Scan for the cell matching the given text and deliver its [x, y] coordinate at center. 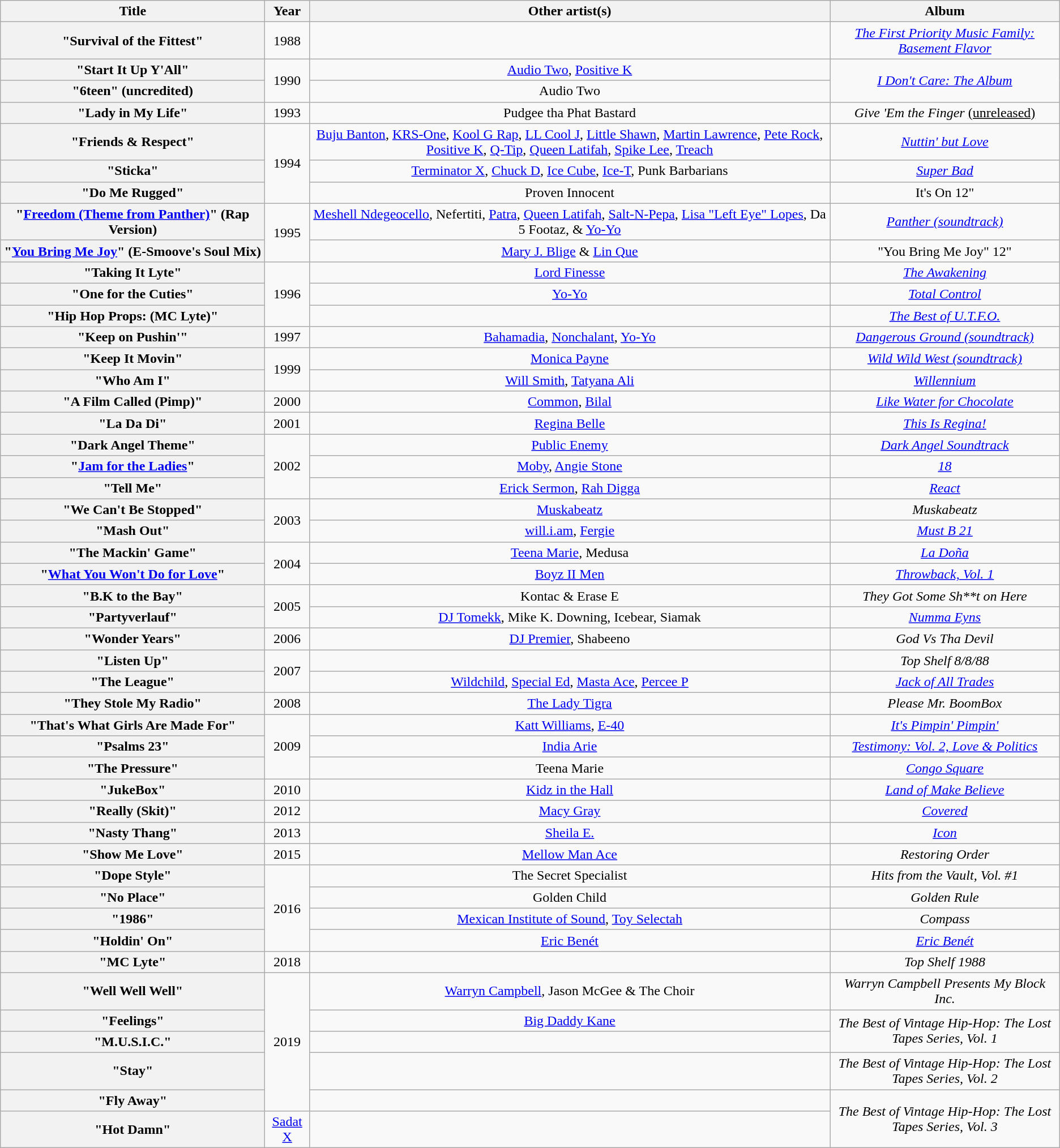
Jack of All Trades [945, 682]
Teena Marie, Medusa [570, 552]
18 [945, 466]
"Taking It Lyte" [132, 272]
"Dope Style" [132, 876]
The First Priority Music Family: Basement Flavor [945, 41]
Katt Williams, E-40 [570, 725]
Mexican Institute of Sound, Toy Selectah [570, 919]
"Do Me Rugged" [132, 192]
"Show Me Love" [132, 854]
Please Mr. BoomBox [945, 704]
"Psalms 23" [132, 747]
Macy Gray [570, 811]
Restoring Order [945, 854]
1997 [288, 337]
"La Da Di" [132, 423]
It's Pimpin' Pimpin' [945, 725]
Sheila E. [570, 833]
"Stay" [132, 1071]
"You Bring Me Joy" 12" [945, 251]
Mary J. Blige & Lin Que [570, 251]
Numma Eyns [945, 617]
Icon [945, 833]
Moby, Angie Stone [570, 466]
"That's What Girls Are Made For" [132, 725]
"You Bring Me Joy" (E-Smoove's Soul Mix) [132, 251]
Common, Bilal [570, 402]
Pudgee tha Phat Bastard [570, 113]
"Start It Up Y'All" [132, 70]
They Got Some Sh**t on Here [945, 596]
The Best of Vintage Hip-Hop: The Lost Tapes Series, Vol. 1 [945, 1031]
DJ Premier, Shabeeno [570, 639]
2003 [288, 520]
Wildchild, Special Ed, Masta Ace, Percee P [570, 682]
Top Shelf 1988 [945, 962]
Year [288, 11]
2016 [288, 908]
"6teen" (uncredited) [132, 91]
"MC Lyte" [132, 962]
1995 [288, 232]
2012 [288, 811]
Panther (soundtrack) [945, 222]
The Lady Tigra [570, 704]
"The Pressure" [132, 768]
2010 [288, 790]
"Listen Up" [132, 661]
Audio Two [570, 91]
1999 [288, 370]
Proven Innocent [570, 192]
1994 [288, 163]
Monica Payne [570, 359]
2015 [288, 854]
"Freedom (Theme from Panther)" (Rap Version) [132, 222]
Throwback, Vol. 1 [945, 574]
"What You Won't Do for Love" [132, 574]
"They Stole My Radio" [132, 704]
"We Can't Be Stopped" [132, 509]
Hits from the Vault, Vol. #1 [945, 876]
"Survival of the Fittest" [132, 41]
India Arie [570, 747]
Golden Child [570, 897]
Testimony: Vol. 2, Love & Politics [945, 747]
Like Water for Chocolate [945, 402]
"B.K to the Bay" [132, 596]
Yo-Yo [570, 294]
Kidz in the Hall [570, 790]
"Keep It Movin" [132, 359]
Public Enemy [570, 445]
2002 [288, 466]
Buju Banton, KRS-One, Kool G Rap, LL Cool J, Little Shawn, Martin Lawrence, Pete Rock, Positive K, Q-Tip, Queen Latifah, Spike Lee, Treach [570, 142]
"Hot Damn" [132, 1130]
"Friends & Respect" [132, 142]
"Dark Angel Theme" [132, 445]
Top Shelf 8/8/88 [945, 661]
Warryn Campbell, Jason McGee & The Choir [570, 991]
"Nasty Thang" [132, 833]
Land of Make Believe [945, 790]
"Who Am I" [132, 380]
I Don't Care: The Album [945, 80]
Covered [945, 811]
Willennium [945, 380]
It's On 12" [945, 192]
"Holdin' On" [132, 940]
1990 [288, 80]
"JukeBox" [132, 790]
2019 [288, 1042]
2007 [288, 671]
2018 [288, 962]
"Keep on Pushin'" [132, 337]
Congo Square [945, 768]
"1986" [132, 919]
Dark Angel Soundtrack [945, 445]
will.i.am, Fergie [570, 531]
God Vs Tha Devil [945, 639]
2008 [288, 704]
"One for the Cuties" [132, 294]
"Mash Out" [132, 531]
Boyz II Men [570, 574]
The Best of Vintage Hip-Hop: The Lost Tapes Series, Vol. 2 [945, 1071]
"Wonder Years" [132, 639]
"The League" [132, 682]
"Fly Away" [132, 1100]
Title [132, 11]
1996 [288, 294]
Dangerous Ground (soundtrack) [945, 337]
"Lady in My Life" [132, 113]
"Feelings" [132, 1021]
"A Film Called (Pimp)" [132, 402]
Album [945, 11]
Kontac & Erase E [570, 596]
"Well Well Well" [132, 991]
Lord Finesse [570, 272]
2009 [288, 747]
The Best of U.T.F.O. [945, 315]
Regina Belle [570, 423]
Erick Sermon, Rah Digga [570, 488]
2005 [288, 606]
2000 [288, 402]
The Awakening [945, 272]
"The Mackin' Game" [132, 552]
"Jam for the Ladies" [132, 466]
2006 [288, 639]
"Partyverlauf" [132, 617]
Total Control [945, 294]
Will Smith, Tatyana Ali [570, 380]
Bahamadia, Nonchalant, Yo-Yo [570, 337]
"Tell Me" [132, 488]
"No Place" [132, 897]
Must B 21 [945, 531]
"Really (Skit)" [132, 811]
"Hip Hop Props: (MC Lyte)" [132, 315]
Meshell Ndegeocello, Nefertiti, Patra, Queen Latifah, Salt-N-Pepa, Lisa "Left Eye" Lopes, Da 5 Footaz, & Yo-Yo [570, 222]
Compass [945, 919]
La Doña [945, 552]
The Secret Specialist [570, 876]
Golden Rule [945, 897]
The Best of Vintage Hip-Hop: The Lost Tapes Series, Vol. 3 [945, 1119]
Wild Wild West (soundtrack) [945, 359]
Audio Two, Positive K [570, 70]
Super Bad [945, 171]
DJ Tomekk, Mike K. Downing, Icebear, Siamak [570, 617]
2004 [288, 563]
Sadat X [288, 1130]
React [945, 488]
2013 [288, 833]
2001 [288, 423]
1993 [288, 113]
Warryn Campbell Presents My Block Inc. [945, 991]
1988 [288, 41]
Give 'Em the Finger (unreleased) [945, 113]
Big Daddy Kane [570, 1021]
Terminator X, Chuck D, Ice Cube, Ice-T, Punk Barbarians [570, 171]
Teena Marie [570, 768]
"Sticka" [132, 171]
This Is Regina! [945, 423]
Mellow Man Ace [570, 854]
"M.U.S.I.C." [132, 1042]
Other artist(s) [570, 11]
Nuttin' but Love [945, 142]
